From the cell containing the given text, extract its center point as (X, Y) coordinate. 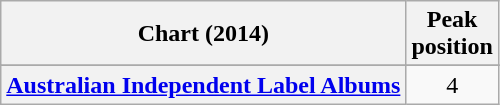
Chart (2014) (204, 34)
4 (452, 85)
Peakposition (452, 34)
Australian Independent Label Albums (204, 85)
